Search for the cell housing the specified text and yield its [x, y] center coordinate. 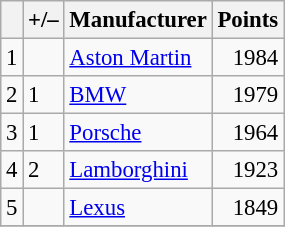
5 [12, 208]
Aston Martin [138, 58]
BMW [138, 95]
1984 [248, 58]
1979 [248, 95]
Lexus [138, 208]
4 [12, 170]
Manufacturer [138, 20]
1923 [248, 170]
Porsche [138, 133]
1964 [248, 133]
+/– [44, 20]
Lamborghini [138, 170]
1849 [248, 208]
Points [248, 20]
3 [12, 133]
